Find where the given text appears and provide that cell's center as (x, y) coordinate. 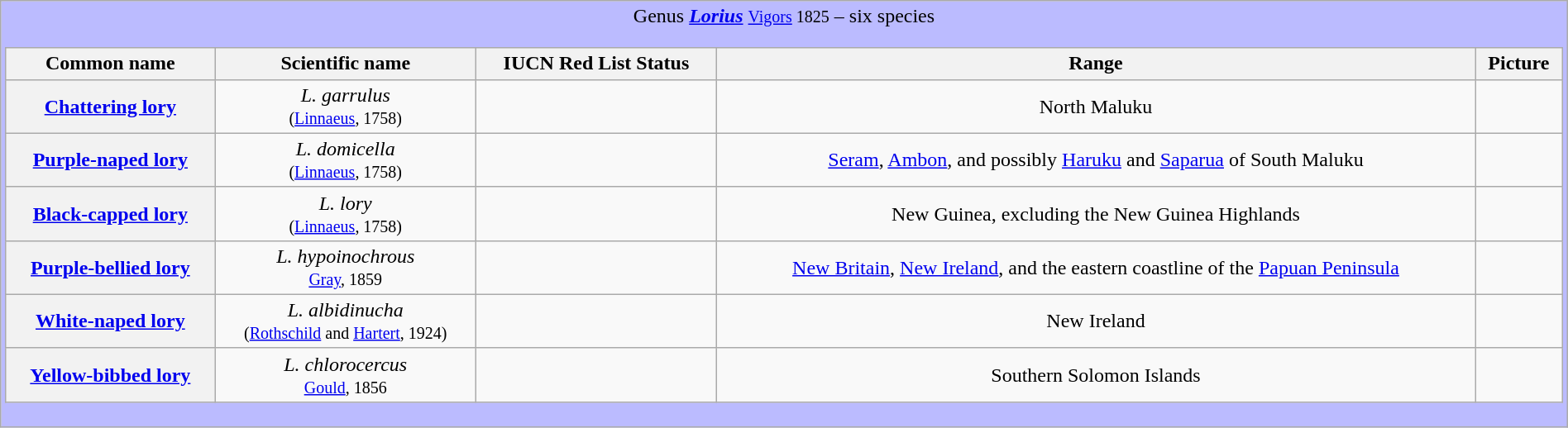
L. domicella (Linnaeus, 1758) (346, 160)
L. garrulus (Linnaeus, 1758) (346, 106)
L. chlorocercus Gould, 1856 (346, 375)
Range (1096, 64)
North Maluku (1096, 106)
Purple-naped lory (111, 160)
Seram, Ambon, and possibly Haruku and Saparua of South Maluku (1096, 160)
Scientific name (346, 64)
Picture (1518, 64)
New Guinea, excluding the New Guinea Highlands (1096, 213)
New Ireland (1096, 321)
Yellow-bibbed lory (111, 375)
Purple-bellied lory (111, 268)
Chattering lory (111, 106)
IUCN Red List Status (596, 64)
L. hypoinochrous Gray, 1859 (346, 268)
L. lory (Linnaeus, 1758) (346, 213)
New Britain, New Ireland, and the eastern coastline of the Papuan Peninsula (1096, 268)
L. albidinucha (Rothschild and Hartert, 1924) (346, 321)
White-naped lory (111, 321)
Common name (111, 64)
Southern Solomon Islands (1096, 375)
Black-capped lory (111, 213)
